Identify which cell holds the provided text, then report its [X, Y] central coordinate. 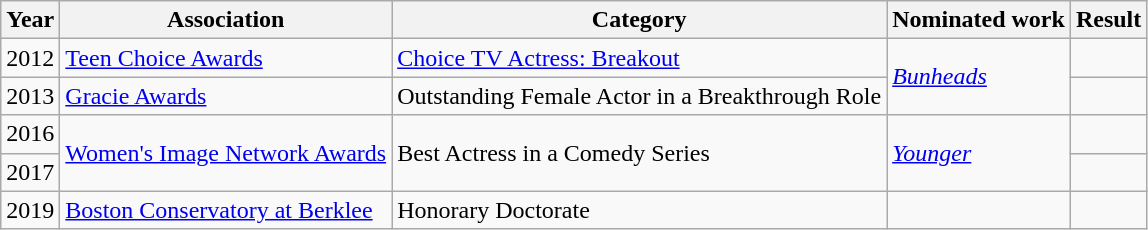
Honorary Doctorate [640, 210]
2017 [30, 172]
2016 [30, 134]
Year [30, 20]
Younger [979, 153]
Bunheads [979, 77]
Best Actress in a Comedy Series [640, 153]
Choice TV Actress: Breakout [640, 58]
2012 [30, 58]
Nominated work [979, 20]
Result [1108, 20]
Teen Choice Awards [226, 58]
2013 [30, 96]
Category [640, 20]
Outstanding Female Actor in a Breakthrough Role [640, 96]
Women's Image Network Awards [226, 153]
Gracie Awards [226, 96]
2019 [30, 210]
Boston Conservatory at Berklee [226, 210]
Association [226, 20]
